Determine the (x, y) coordinate at the center of the cell enclosing the given text.  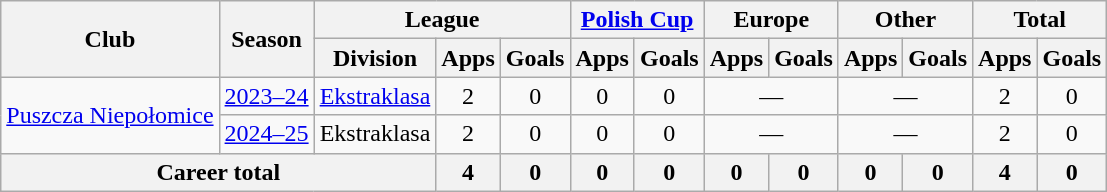
2024–25 (266, 134)
2023–24 (266, 96)
Season (266, 39)
Total (1040, 20)
Polish Cup (637, 20)
Career total (218, 172)
Europe (771, 20)
Club (110, 39)
Puszcza Niepołomice (110, 115)
Other (905, 20)
Division (375, 58)
League (442, 20)
